Extract the (X, Y) coordinate from the center of the cell holding the provided text.  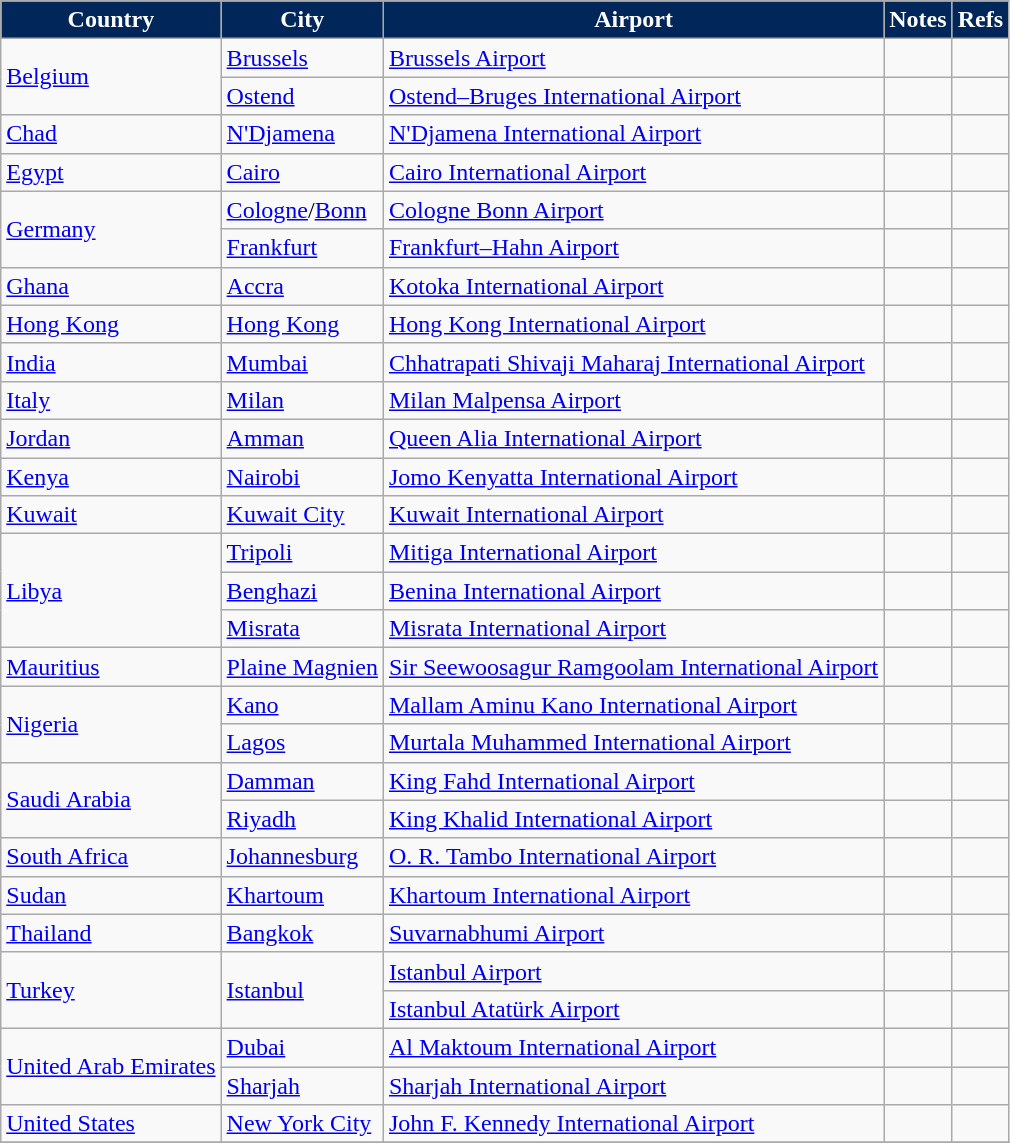
Libya (111, 591)
Kuwait (111, 515)
Kenya (111, 477)
Kotoka International Airport (633, 286)
Mumbai (302, 362)
Tripoli (302, 553)
United States (111, 1124)
Frankfurt (302, 248)
United Arab Emirates (111, 1066)
Cologne/Bonn (302, 210)
New York City (302, 1124)
Airport (633, 20)
Milan Malpensa Airport (633, 400)
Kuwait City (302, 515)
Milan (302, 400)
Damman (302, 781)
Dubai (302, 1047)
Suvarnabhumi Airport (633, 933)
Plaine Magnien (302, 667)
Mitiga International Airport (633, 553)
Germany (111, 229)
Cologne Bonn Airport (633, 210)
Frankfurt–Hahn Airport (633, 248)
Thailand (111, 933)
Jordan (111, 438)
South Africa (111, 857)
Istanbul (302, 990)
John F. Kennedy International Airport (633, 1124)
Ostend (302, 96)
Al Maktoum International Airport (633, 1047)
Amman (302, 438)
Mallam Aminu Kano International Airport (633, 705)
Mauritius (111, 667)
Sharjah International Airport (633, 1085)
Misrata (302, 629)
Benghazi (302, 591)
Sharjah (302, 1085)
Chad (111, 134)
Brussels Airport (633, 58)
Cairo (302, 172)
Hong Kong International Airport (633, 324)
Lagos (302, 743)
Nigeria (111, 724)
Egypt (111, 172)
Turkey (111, 990)
Istanbul Airport (633, 971)
King Fahd International Airport (633, 781)
Khartoum International Airport (633, 895)
Italy (111, 400)
Queen Alia International Airport (633, 438)
Bangkok (302, 933)
King Khalid International Airport (633, 819)
Ghana (111, 286)
Istanbul Atatürk Airport (633, 1009)
Misrata International Airport (633, 629)
Johannesburg (302, 857)
Chhatrapati Shivaji Maharaj International Airport (633, 362)
Notes (918, 20)
Kuwait International Airport (633, 515)
Brussels (302, 58)
O. R. Tambo International Airport (633, 857)
Sir Seewoosagur Ramgoolam International Airport (633, 667)
Nairobi (302, 477)
Kano (302, 705)
Accra (302, 286)
Cairo International Airport (633, 172)
N'Djamena International Airport (633, 134)
Refs (980, 20)
Khartoum (302, 895)
Riyadh (302, 819)
Saudi Arabia (111, 800)
India (111, 362)
City (302, 20)
Country (111, 20)
Benina International Airport (633, 591)
Belgium (111, 77)
Ostend–Bruges International Airport (633, 96)
Sudan (111, 895)
Jomo Kenyatta International Airport (633, 477)
N'Djamena (302, 134)
Murtala Muhammed International Airport (633, 743)
